For the text-containing cell, return its midpoint in [x, y] coordinate format. 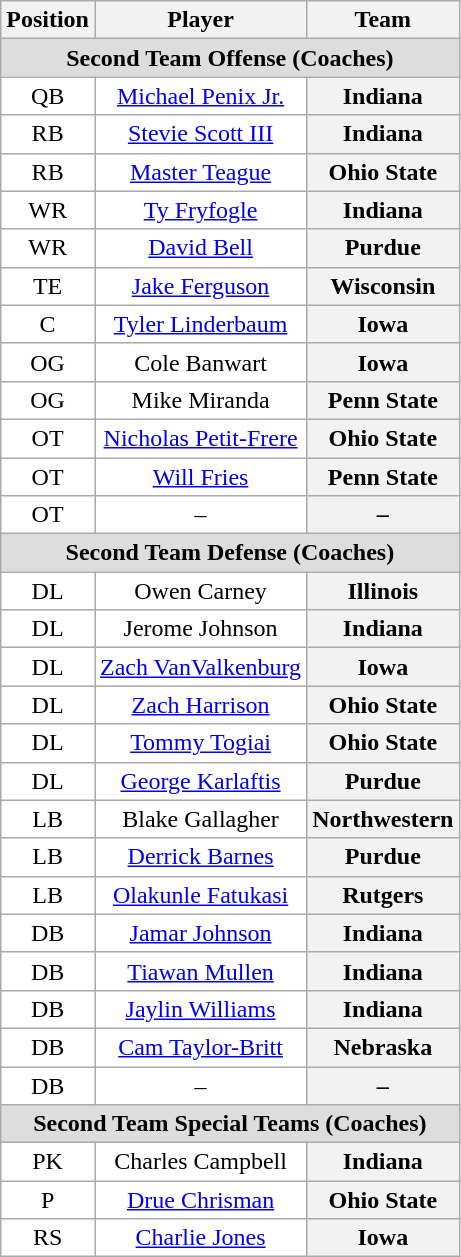
David Bell [200, 248]
Tommy Togiai [200, 743]
Charlie Jones [200, 1238]
P [48, 1200]
C [48, 324]
Northwestern [383, 819]
Zach Harrison [200, 705]
Zach VanValkenburg [200, 667]
Owen Carney [200, 591]
Will Fries [200, 477]
Second Team Offense (Coaches) [230, 58]
Position [48, 20]
Charles Campbell [200, 1162]
Jaylin Williams [200, 1009]
QB [48, 96]
Illinois [383, 591]
Tyler Linderbaum [200, 324]
Jake Ferguson [200, 286]
Wisconsin [383, 286]
Tiawan Mullen [200, 971]
Second Team Defense (Coaches) [230, 553]
Master Teague [200, 172]
RS [48, 1238]
Player [200, 20]
TE [48, 286]
Rutgers [383, 895]
George Karlaftis [200, 781]
Team [383, 20]
Michael Penix Jr. [200, 96]
Ty Fryfogle [200, 210]
Mike Miranda [200, 400]
Jerome Johnson [200, 629]
Nicholas Petit-Frere [200, 438]
Stevie Scott III [200, 134]
PK [48, 1162]
Second Team Special Teams (Coaches) [230, 1124]
Nebraska [383, 1047]
Cam Taylor-Britt [200, 1047]
Olakunle Fatukasi [200, 895]
Drue Chrisman [200, 1200]
Blake Gallagher [200, 819]
Jamar Johnson [200, 933]
Derrick Barnes [200, 857]
Cole Banwart [200, 362]
